Return the [X, Y] coordinate for the center point of the cell that contains the specified text.  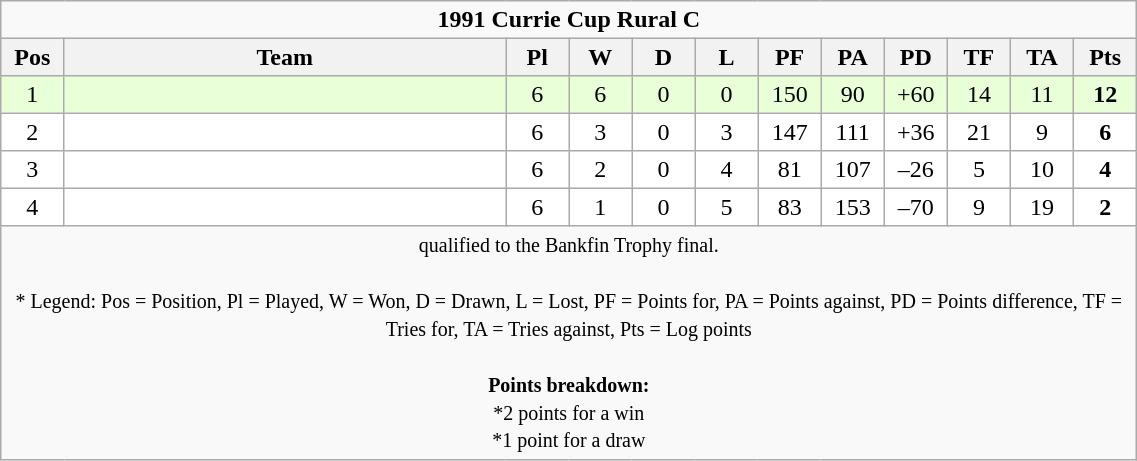
111 [852, 132]
TF [978, 56]
–70 [916, 206]
TA [1042, 56]
14 [978, 94]
107 [852, 170]
147 [790, 132]
Pos [32, 56]
21 [978, 132]
Team [285, 56]
PA [852, 56]
–26 [916, 170]
+36 [916, 132]
150 [790, 94]
W [600, 56]
PF [790, 56]
PD [916, 56]
83 [790, 206]
19 [1042, 206]
Pts [1106, 56]
+60 [916, 94]
153 [852, 206]
10 [1042, 170]
81 [790, 170]
Pl [538, 56]
1991 Currie Cup Rural C [569, 20]
90 [852, 94]
L [726, 56]
D [664, 56]
12 [1106, 94]
11 [1042, 94]
